For the text-containing cell, return its midpoint in (X, Y) coordinate format. 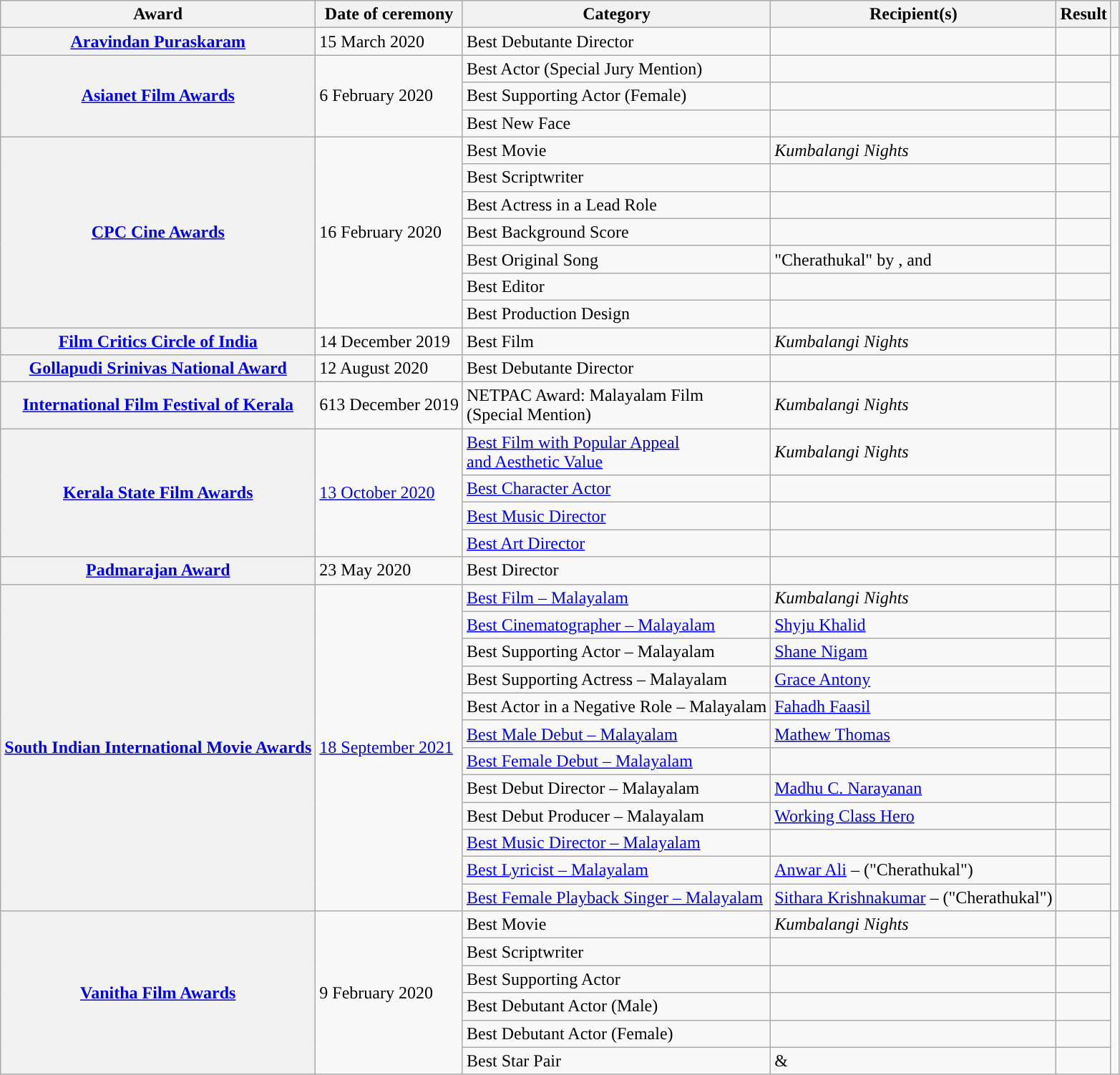
613 December 2019 (389, 405)
Best Debut Director – Malayalam (616, 788)
Best Debutant Actor (Female) (616, 1033)
International Film Festival of Kerala (158, 405)
Padmarajan Award (158, 570)
Best Music Director (616, 516)
Best Editor (616, 286)
Vanitha Film Awards (158, 993)
South Indian International Movie Awards (158, 747)
NETPAC Award: Malayalam Film (Special Mention) (616, 405)
Film Critics Circle of India (158, 341)
Madhu C. Narayanan (913, 788)
Best Supporting Actor – Malayalam (616, 652)
Result (1084, 14)
13 October 2020 (389, 492)
Best Female Playback Singer – Malayalam (616, 898)
23 May 2020 (389, 570)
Fahadh Faasil (913, 706)
Anwar Ali – ("Cherathukal") (913, 870)
Shyju Khalid (913, 625)
& (913, 1061)
Aravindan Puraskaram (158, 42)
Best Male Debut – Malayalam (616, 734)
Best New Face (616, 123)
Mathew Thomas (913, 734)
Best Music Director – Malayalam (616, 843)
CPC Cine Awards (158, 232)
Best Supporting Actor (616, 979)
"Cherathukal" by , and (913, 259)
Working Class Hero (913, 815)
16 February 2020 (389, 232)
Category (616, 14)
Best Lyricist – Malayalam (616, 870)
Best Film – Malayalam (616, 598)
Shane Nigam (913, 652)
Best Female Debut – Malayalam (616, 761)
15 March 2020 (389, 42)
Best Debutant Actor (Male) (616, 1006)
9 February 2020 (389, 993)
Best Film with Popular Appealand Aesthetic Value (616, 452)
Gollapudi Srinivas National Award (158, 369)
Best Production Design (616, 313)
14 December 2019 (389, 341)
Best Character Actor (616, 489)
Best Art Director (616, 543)
Best Cinematographer – Malayalam (616, 625)
12 August 2020 (389, 369)
18 September 2021 (389, 747)
Best Actress in a Lead Role (616, 205)
Best Film (616, 341)
Best Supporting Actor (Female) (616, 96)
Date of ceremony (389, 14)
Best Star Pair (616, 1061)
Best Background Score (616, 232)
Recipient(s) (913, 14)
Best Director (616, 570)
Grace Antony (913, 679)
Best Debut Producer – Malayalam (616, 815)
Best Original Song (616, 259)
Best Actor (Special Jury Mention) (616, 69)
Best Actor in a Negative Role – Malayalam (616, 706)
Sithara Krishnakumar – ("Cherathukal") (913, 898)
Kerala State Film Awards (158, 492)
Best Supporting Actress – Malayalam (616, 679)
Asianet Film Awards (158, 96)
6 February 2020 (389, 96)
Award (158, 14)
